Identify which cell holds the provided text, then report its [x, y] central coordinate. 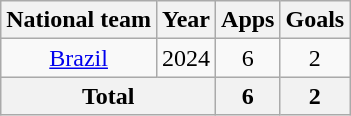
2024 [186, 58]
Total [108, 96]
Year [186, 20]
National team [79, 20]
Goals [315, 20]
Apps [248, 20]
Brazil [79, 58]
